For the text-containing cell, return its midpoint in [x, y] coordinate format. 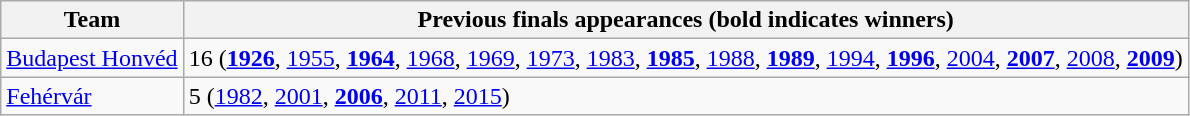
Budapest Honvéd [92, 58]
Previous finals appearances (bold indicates winners) [686, 20]
Fehérvár [92, 96]
Team [92, 20]
16 (1926, 1955, 1964, 1968, 1969, 1973, 1983, 1985, 1988, 1989, 1994, 1996, 2004, 2007, 2008, 2009) [686, 58]
5 (1982, 2001, 2006, 2011, 2015) [686, 96]
